Output the (x, y) coordinate of the center of the cell containing the given text.  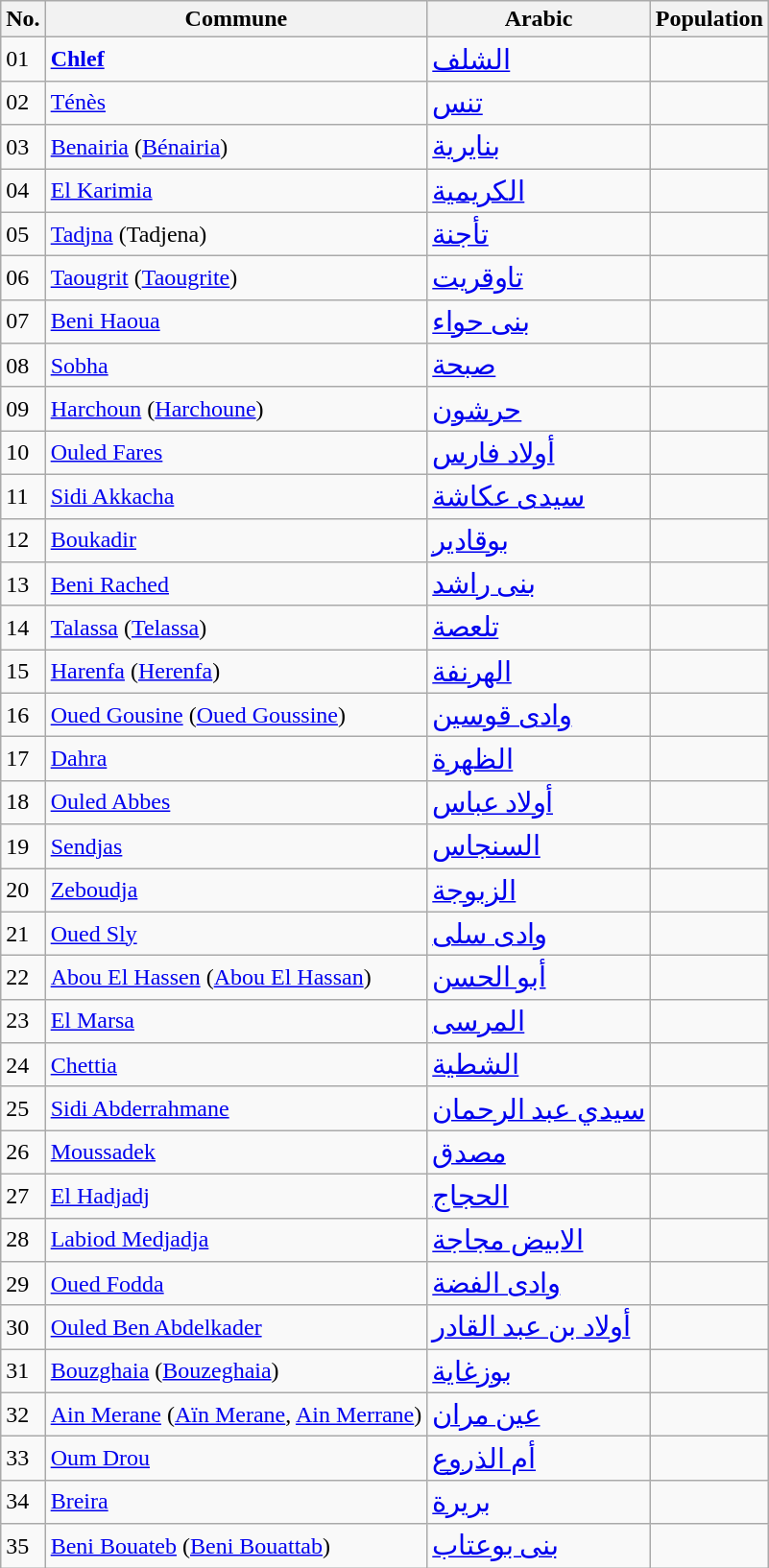
Boukadir (236, 540)
Sidi Abderrahmane (236, 1108)
الزبوجة (539, 890)
سيدي عبد الرحمان (539, 1108)
بوقادير (539, 540)
المرسى (539, 1021)
04 (23, 191)
02 (23, 103)
سيدى عكاشة (539, 496)
Dahra (236, 759)
Moussadek (236, 1152)
19 (23, 846)
وادى قوسين (539, 715)
Harchoun (Harchoune) (236, 409)
16 (23, 715)
وادى سلى (539, 934)
06 (23, 278)
20 (23, 890)
17 (23, 759)
25 (23, 1108)
09 (23, 409)
Breira (236, 1502)
بنى راشد (539, 584)
11 (23, 496)
34 (23, 1502)
الشطية (539, 1065)
Ténès (236, 103)
Chlef (236, 59)
14 (23, 628)
Benairia (Bénairia) (236, 147)
Ouled Fares (236, 453)
El Hadjadj (236, 1196)
24 (23, 1065)
أولاد فارس (539, 453)
عين مران (539, 1414)
31 (23, 1371)
Abou El Hassen (Abou El Hassan) (236, 978)
03 (23, 147)
Ain Merane (Aïn Merane, Ain Merrane) (236, 1414)
Harenfa (Herenfa) (236, 672)
23 (23, 1021)
Bouzghaia (Bouzeghaia) (236, 1371)
Talassa (Telassa) (236, 628)
الھرنفة (539, 672)
Oued Sly (236, 934)
Beni Rached (236, 584)
El Marsa (236, 1021)
أم الذروع (539, 1459)
26 (23, 1152)
بنى بوعتاب (539, 1546)
35 (23, 1546)
تنس (539, 103)
12 (23, 540)
الحجاج (539, 1196)
صبحة (539, 366)
Ouled Ben Abdelkader (236, 1327)
Chettia (236, 1065)
السنجاس (539, 846)
30 (23, 1327)
Sobha (236, 366)
الكريمية (539, 191)
بنى حواء (539, 321)
بريرة (539, 1502)
01 (23, 59)
Taougrit (Taougrite) (236, 278)
Oued Gousine (Oued Goussine) (236, 715)
Beni Haoua (236, 321)
22 (23, 978)
أولاد عباس (539, 802)
وادى الفضة (539, 1284)
تأجنة (539, 234)
27 (23, 1196)
Sendjas (236, 846)
El Karimia (236, 191)
05 (23, 234)
الظھرة (539, 759)
أولاد بن عبد القادر (539, 1327)
29 (23, 1284)
حرشون (539, 409)
تلعصة (539, 628)
33 (23, 1459)
Labiod Medjadja (236, 1240)
21 (23, 934)
No. (23, 19)
Population (709, 19)
Oued Fodda (236, 1284)
Ouled Abbes (236, 802)
Tadjna (Tadjena) (236, 234)
13 (23, 584)
بنايرية (539, 147)
مصدق (539, 1152)
18 (23, 802)
Sidi Akkacha (236, 496)
الابيض مجاجة (539, 1240)
08 (23, 366)
Beni Bouateb (Beni Bouattab) (236, 1546)
أبو الحسن (539, 978)
28 (23, 1240)
Commune (236, 19)
10 (23, 453)
32 (23, 1414)
07 (23, 321)
15 (23, 672)
Arabic (539, 19)
بوزغاية (539, 1371)
Oum Drou (236, 1459)
تاوقريت (539, 278)
Zeboudja (236, 890)
الشلف (539, 59)
